Pinpoint the cell where the given text exists, returning its (X, Y) midpoint coordinate. 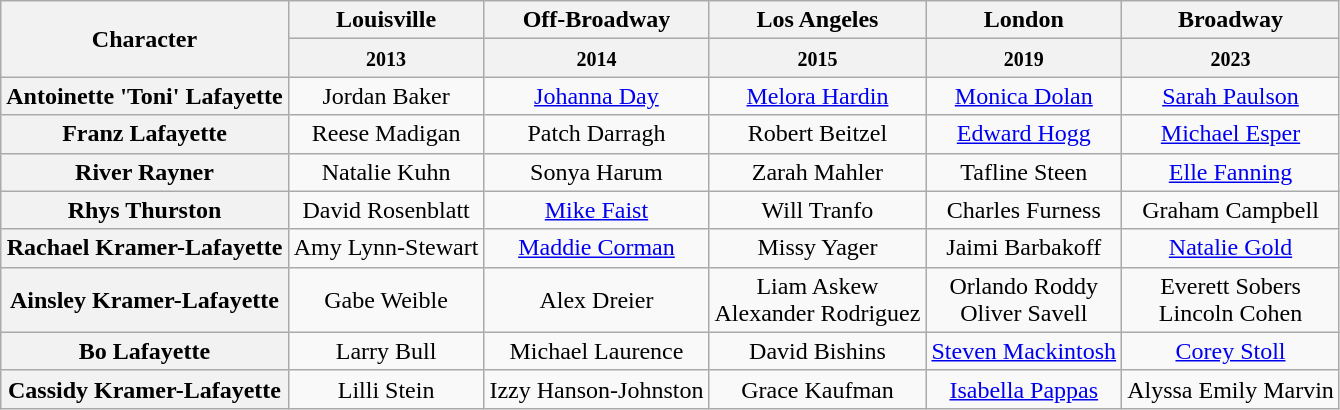
Liam AskewAlexander Rodriguez (818, 300)
Grace Kaufman (818, 389)
2015 (818, 58)
Corey Stoll (1231, 351)
Antoinette 'Toni' Lafayette (144, 96)
Sonya Harum (596, 172)
Jaimi Barbakoff (1024, 248)
Everett SobersLincoln Cohen (1231, 300)
Rhys Thurston (144, 210)
Natalie Gold (1231, 248)
2013 (386, 58)
Character (144, 39)
Patch Darragh (596, 134)
Robert Beitzel (818, 134)
Maddie Corman (596, 248)
Reese Madigan (386, 134)
Gabe Weible (386, 300)
Edward Hogg (1024, 134)
Los Angeles (818, 20)
Jordan Baker (386, 96)
Michael Esper (1231, 134)
2019 (1024, 58)
Izzy Hanson-Johnston (596, 389)
Larry Bull (386, 351)
Ainsley Kramer-Lafayette (144, 300)
Natalie Kuhn (386, 172)
David Rosenblatt (386, 210)
Alex Dreier (596, 300)
Monica Dolan (1024, 96)
2023 (1231, 58)
Orlando RoddyOliver Savell (1024, 300)
Sarah Paulson (1231, 96)
Bo Lafayette (144, 351)
Graham Campbell (1231, 210)
Zarah Mahler (818, 172)
Alyssa Emily Marvin (1231, 389)
Charles Furness (1024, 210)
Cassidy Kramer-Lafayette (144, 389)
London (1024, 20)
Isabella Pappas (1024, 389)
Johanna Day (596, 96)
Franz Lafayette (144, 134)
Elle Fanning (1231, 172)
Rachael Kramer-Lafayette (144, 248)
Melora Hardin (818, 96)
Off-Broadway (596, 20)
Missy Yager (818, 248)
Steven Mackintosh (1024, 351)
Broadway (1231, 20)
Tafline Steen (1024, 172)
Amy Lynn-Stewart (386, 248)
Mike Faist (596, 210)
Louisville (386, 20)
Lilli Stein (386, 389)
David Bishins (818, 351)
River Rayner (144, 172)
Will Tranfo (818, 210)
Michael Laurence (596, 351)
2014 (596, 58)
